Return [X, Y] of the center of cell containing provided text 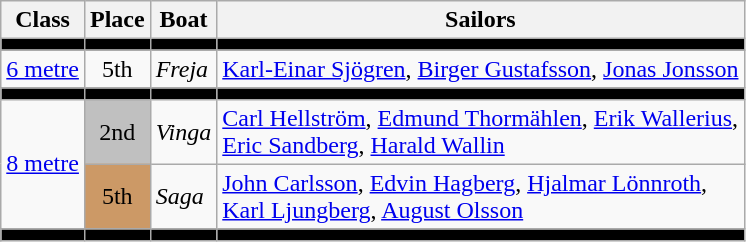
Karl-Einar Sjögren, Birger Gustafsson, Jonas Jonsson [480, 69]
8 metre [43, 164]
2nd [117, 132]
Class [43, 20]
Sailors [480, 20]
Saga [184, 196]
6 metre [43, 69]
John Carlsson, Edvin Hagberg, Hjalmar Lönnroth, Karl Ljungberg, August Olsson [480, 196]
Carl Hellström, Edmund Thormählen, Erik Wallerius, Eric Sandberg, Harald Wallin [480, 132]
Place [117, 20]
Vinga [184, 132]
Freja [184, 69]
Boat [184, 20]
